Search for the cell housing the specified text and yield its [X, Y] center coordinate. 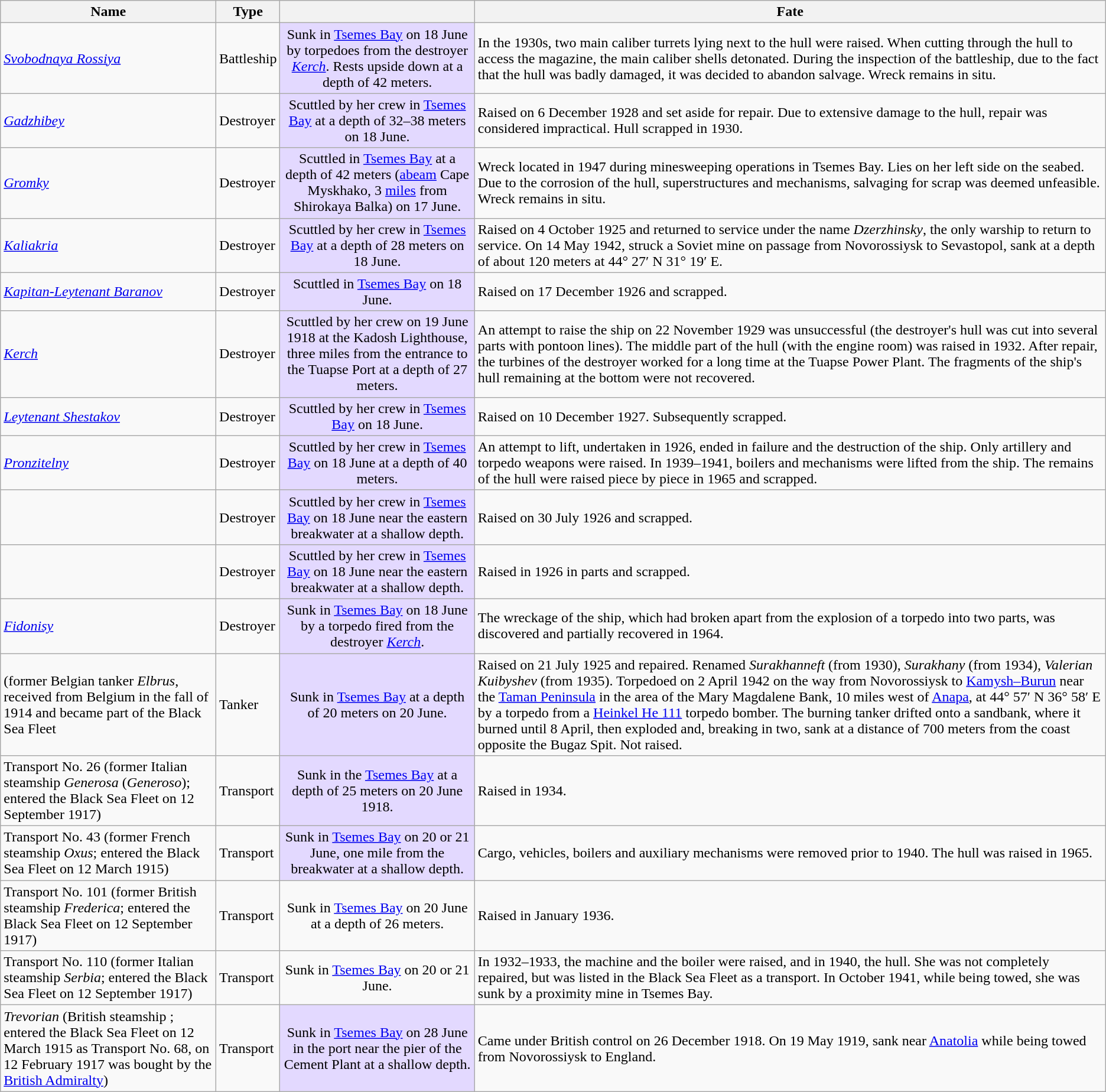
Gadzhibey [109, 121]
Gromky [109, 183]
Came under British control on 26 December 1918. On 19 May 1919, sank near Anatolia while being towed from Novorossiysk to England. [790, 1048]
Pronzitelny [109, 463]
Raised in 1926 in parts and scrapped. [790, 571]
Scuttled by her crew in Tsemes Bay at a depth of 28 meters on 18 June. [377, 245]
Transport No. 101 (former British steamship Frederica; entered the Black Sea Fleet on 12 September 1917) [109, 916]
Transport No. 26 (former Italian steamship Generosa (Generoso); entered the Black Sea Fleet on 12 September 1917) [109, 791]
Sunk in Tsemes Bay on 20 or 21 June. [377, 978]
Raised on 17 December 1926 and scrapped. [790, 292]
Kerch [109, 354]
Kaliakria [109, 245]
Scuttled in Tsemes Bay on 18 June. [377, 292]
Sunk in the Tsemes Bay at a depth of 25 meters on 20 June 1918. [377, 791]
Leytenant Shestakov [109, 416]
Kapitan-Leytenant Baranov [109, 292]
Tanker [248, 704]
Sunk in Tsemes Bay on 18 June by torpedoes from the destroyer Kerch. Rests upside down at a depth of 42 meters. [377, 58]
(former Belgian tanker Elbrus, received from Belgium in the fall of 1914 and became part of the Black Sea Fleet [109, 704]
Scuttled by her crew in Tsemes Bay at a depth of 32–38 meters on 18 June. [377, 121]
Raised in 1934. [790, 791]
Sunk in Tsemes Bay on 20 or 21 June, one mile from the breakwater at a shallow depth. [377, 853]
The wreckage of the ship, which had broken apart from the explosion of a torpedo into two parts, was discovered and partially recovered in 1964. [790, 626]
Scuttled by her crew in Tsemes Bay on 18 June. [377, 416]
Raised on 6 December 1928 and set aside for repair. Due to extensive damage to the hull, repair was considered impractical. Hull scrapped in 1930. [790, 121]
Scuttled by her crew on 19 June 1918 at the Kadosh Lighthouse, three miles from the entrance to the Tuapse Port at a depth of 27 meters. [377, 354]
Sunk in Tsemes Bay on 20 June at a depth of 26 meters. [377, 916]
Battleship [248, 58]
Transport No. 110 (former Italian steamship Serbia; entered the Black Sea Fleet on 12 September 1917) [109, 978]
Transport No. 43 (former French steamship Oxus; entered the Black Sea Fleet on 12 March 1915) [109, 853]
Sunk in Tsemes Bay at a depth of 20 meters on 20 June. [377, 704]
Fate [790, 12]
Raised on 10 December 1927. Subsequently scrapped. [790, 416]
Raised on 30 July 1926 and scrapped. [790, 517]
Svobodnaya Rossiya [109, 58]
Fidonisy [109, 626]
Sunk in Tsemes Bay on 28 June in the port near the pier of the Cement Plant at a shallow depth. [377, 1048]
Raised in January 1936. [790, 916]
Scuttled by her crew in Tsemes Bay on 18 June at a depth of 40 meters. [377, 463]
Name [109, 12]
Type [248, 12]
Sunk in Tsemes Bay on 18 June by a torpedo fired from the destroyer Kerch. [377, 626]
Cargo, vehicles, boilers and auxiliary mechanisms were removed prior to 1940. The hull was raised in 1965. [790, 853]
Scuttled in Tsemes Bay at a depth of 42 meters (abeam Cape Myskhako, 3 miles from Shirokaya Balka) on 17 June. [377, 183]
